For the text-containing cell, return its midpoint in [x, y] coordinate format. 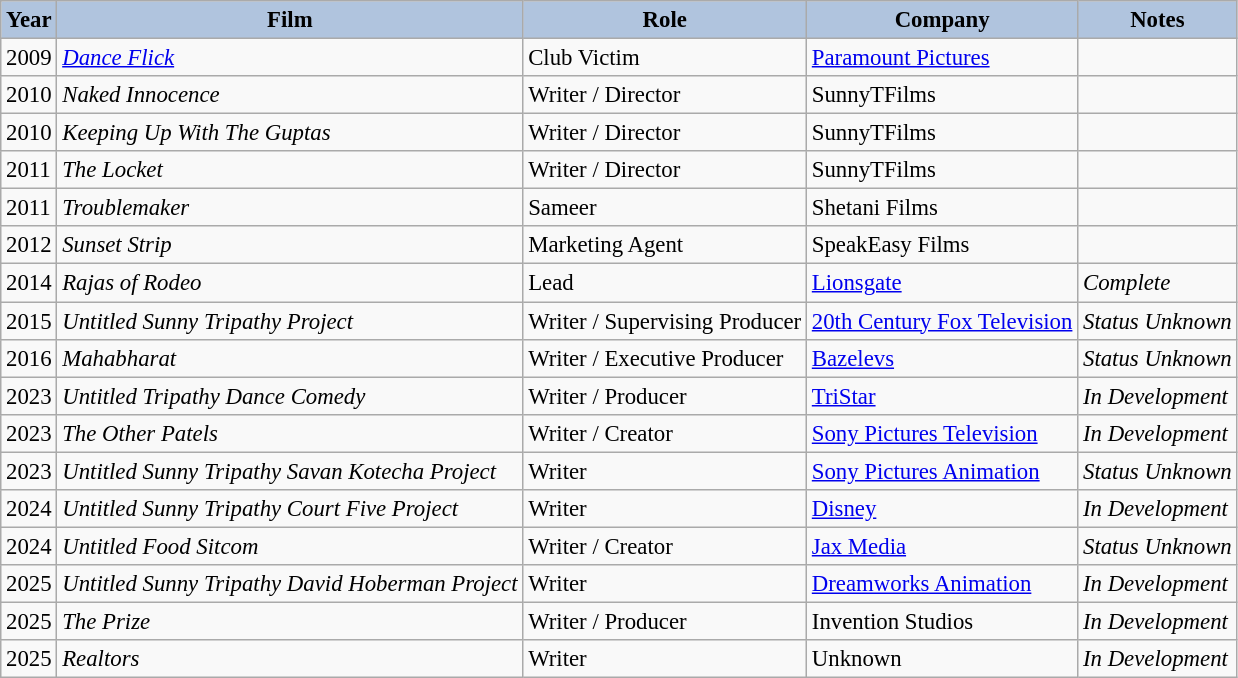
Unknown [942, 659]
Jax Media [942, 546]
Invention Studios [942, 621]
2014 [29, 283]
Untitled Sunny Tripathy Project [290, 321]
Paramount Pictures [942, 58]
Writer / Supervising Producer [665, 321]
Sony Pictures Television [942, 433]
Untitled Sunny Tripathy David Hoberman Project [290, 584]
SpeakEasy Films [942, 245]
Untitled Sunny Tripathy Savan Kotecha Project [290, 471]
20th Century Fox Television [942, 321]
Club Victim [665, 58]
Troublemaker [290, 208]
Notes [1158, 20]
Bazelevs [942, 358]
Film [290, 20]
Mahabharat [290, 358]
Complete [1158, 283]
The Locket [290, 170]
Lionsgate [942, 283]
Dance Flick [290, 58]
Marketing Agent [665, 245]
The Prize [290, 621]
The Other Patels [290, 433]
2016 [29, 358]
Untitled Food Sitcom [290, 546]
2015 [29, 321]
TriStar [942, 396]
2012 [29, 245]
Sunset Strip [290, 245]
Writer / Executive Producer [665, 358]
Sameer [665, 208]
Sony Pictures Animation [942, 471]
Rajas of Rodeo [290, 283]
Lead [665, 283]
Untitled Sunny Tripathy Court Five Project [290, 509]
Realtors [290, 659]
Untitled Tripathy Dance Comedy [290, 396]
Role [665, 20]
Naked Innocence [290, 95]
2009 [29, 58]
Disney [942, 509]
Year [29, 20]
Shetani Films [942, 208]
Company [942, 20]
Keeping Up With The Guptas [290, 133]
Dreamworks Animation [942, 584]
